Scan for the cell matching the given text and deliver its (x, y) coordinate at center. 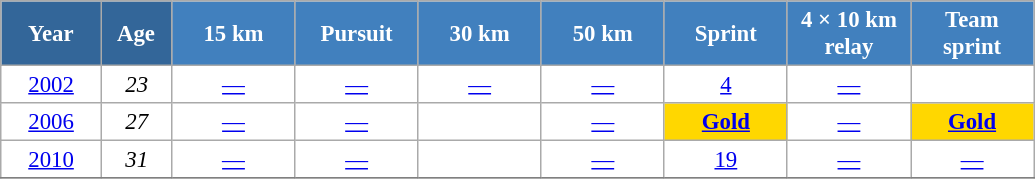
Pursuit (356, 34)
19 (726, 160)
Year (52, 34)
15 km (234, 34)
2010 (52, 160)
27 (136, 122)
2006 (52, 122)
4 × 10 km relay (848, 34)
Team sprint (972, 34)
30 km (480, 34)
31 (136, 160)
Sprint (726, 34)
Age (136, 34)
4 (726, 85)
2002 (52, 85)
50 km (602, 34)
23 (136, 85)
